Find where the given text appears and provide that cell's center as [x, y] coordinate. 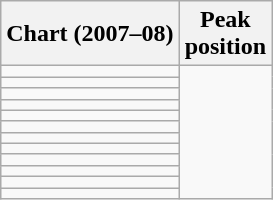
Peak position [225, 34]
Chart (2007–08) [90, 34]
